Capture the cell that displays the provided text and extract its [x, y] central coordinate. 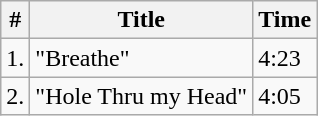
4:05 [285, 96]
# [16, 20]
"Hole Thru my Head" [142, 96]
"Breathe" [142, 58]
1. [16, 58]
Title [142, 20]
2. [16, 96]
Time [285, 20]
4:23 [285, 58]
